Identify which cell holds the provided text, then report its [X, Y] central coordinate. 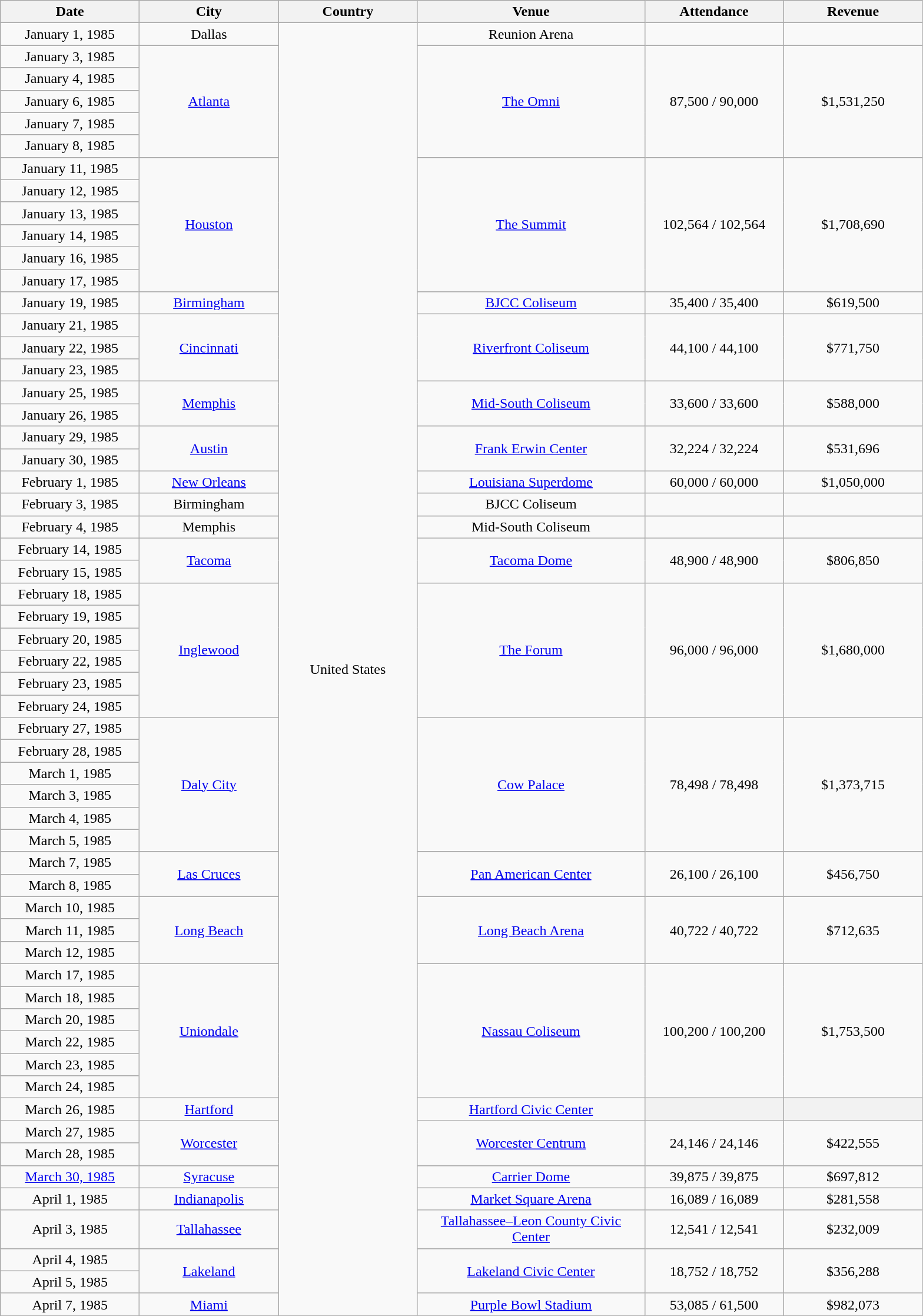
Daly City [209, 785]
Lakeland [209, 1271]
January 22, 1985 [70, 348]
City [209, 12]
January 26, 1985 [70, 415]
Riverfront Coliseum [531, 348]
January 3, 1985 [70, 57]
18,752 / 18,752 [714, 1271]
New Orleans [209, 482]
26,100 / 26,100 [714, 874]
January 4, 1985 [70, 79]
February 27, 1985 [70, 729]
Venue [531, 12]
16,089 / 16,089 [714, 1199]
53,085 / 61,500 [714, 1304]
Date [70, 12]
Dallas [209, 34]
Tallahassee [209, 1229]
April 5, 1985 [70, 1282]
$771,750 [853, 348]
96,000 / 96,000 [714, 650]
100,200 / 100,200 [714, 1031]
January 23, 1985 [70, 370]
January 17, 1985 [70, 281]
Las Cruces [209, 874]
Louisiana Superdome [531, 482]
Indianapolis [209, 1199]
$531,696 [853, 448]
January 30, 1985 [70, 460]
February 15, 1985 [70, 571]
Syracuse [209, 1177]
$1,753,500 [853, 1031]
Revenue [853, 12]
March 23, 1985 [70, 1065]
March 11, 1985 [70, 930]
Inglewood [209, 650]
February 24, 1985 [70, 706]
Tallahassee–Leon County Civic Center [531, 1229]
The Omni [531, 101]
Frank Erwin Center [531, 448]
$697,812 [853, 1177]
April 3, 1985 [70, 1229]
Cow Palace [531, 785]
Pan American Center [531, 874]
12,541 / 12,541 [714, 1229]
Lakeland Civic Center [531, 1271]
February 14, 1985 [70, 549]
January 25, 1985 [70, 393]
March 12, 1985 [70, 952]
March 22, 1985 [70, 1042]
April 4, 1985 [70, 1259]
The Forum [531, 650]
60,000 / 60,000 [714, 482]
33,600 / 33,600 [714, 404]
February 23, 1985 [70, 684]
March 8, 1985 [70, 885]
$281,558 [853, 1199]
Worcester [209, 1143]
United States [348, 670]
Tacoma Dome [531, 560]
January 1, 1985 [70, 34]
March 3, 1985 [70, 796]
40,722 / 40,722 [714, 930]
Miami [209, 1304]
January 19, 1985 [70, 303]
March 27, 1985 [70, 1132]
Tacoma [209, 560]
Cincinnati [209, 348]
35,400 / 35,400 [714, 303]
$712,635 [853, 930]
March 4, 1985 [70, 818]
$1,708,690 [853, 224]
$982,073 [853, 1304]
Long Beach [209, 930]
January 7, 1985 [70, 124]
$1,373,715 [853, 785]
Purple Bowl Stadium [531, 1304]
$588,000 [853, 404]
Worcester Centrum [531, 1143]
Attendance [714, 12]
January 13, 1985 [70, 213]
39,875 / 39,875 [714, 1177]
January 14, 1985 [70, 235]
January 29, 1985 [70, 437]
February 1, 1985 [70, 482]
Market Square Arena [531, 1199]
February 4, 1985 [70, 527]
$1,050,000 [853, 482]
44,100 / 44,100 [714, 348]
$356,288 [853, 1271]
Houston [209, 224]
March 10, 1985 [70, 908]
The Summit [531, 224]
Nassau Coliseum [531, 1031]
February 19, 1985 [70, 616]
$1,531,250 [853, 101]
February 28, 1985 [70, 751]
March 20, 1985 [70, 1020]
March 5, 1985 [70, 840]
Carrier Dome [531, 1177]
January 8, 1985 [70, 146]
Long Beach Arena [531, 930]
February 22, 1985 [70, 662]
$806,850 [853, 560]
24,146 / 24,146 [714, 1143]
48,900 / 48,900 [714, 560]
February 3, 1985 [70, 504]
Reunion Arena [531, 34]
February 18, 1985 [70, 594]
January 21, 1985 [70, 325]
March 1, 1985 [70, 773]
102,564 / 102,564 [714, 224]
Country [348, 12]
Austin [209, 448]
March 17, 1985 [70, 975]
Hartford Civic Center [531, 1109]
April 1, 1985 [70, 1199]
Hartford [209, 1109]
February 20, 1985 [70, 639]
January 11, 1985 [70, 168]
$1,680,000 [853, 650]
$456,750 [853, 874]
$422,555 [853, 1143]
January 6, 1985 [70, 101]
32,224 / 32,224 [714, 448]
$232,009 [853, 1229]
April 7, 1985 [70, 1304]
March 28, 1985 [70, 1154]
Atlanta [209, 101]
$619,500 [853, 303]
87,500 / 90,000 [714, 101]
March 18, 1985 [70, 998]
January 16, 1985 [70, 258]
Uniondale [209, 1031]
January 12, 1985 [70, 191]
March 7, 1985 [70, 863]
March 24, 1985 [70, 1087]
78,498 / 78,498 [714, 785]
March 30, 1985 [70, 1177]
March 26, 1985 [70, 1109]
